Determine the (X, Y) coordinate at the center of the cell enclosing the given text.  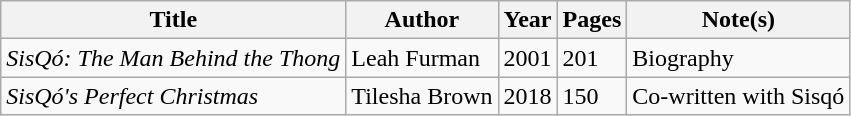
Author (422, 20)
2001 (528, 58)
Year (528, 20)
Biography (738, 58)
Pages (592, 20)
SisQó: The Man Behind the Thong (174, 58)
201 (592, 58)
Co-written with Sisqó (738, 96)
Title (174, 20)
2018 (528, 96)
Leah Furman (422, 58)
Note(s) (738, 20)
150 (592, 96)
Tilesha Brown (422, 96)
SisQó's Perfect Christmas (174, 96)
